Determine the [x, y] coordinate at the center of the cell enclosing the given text.  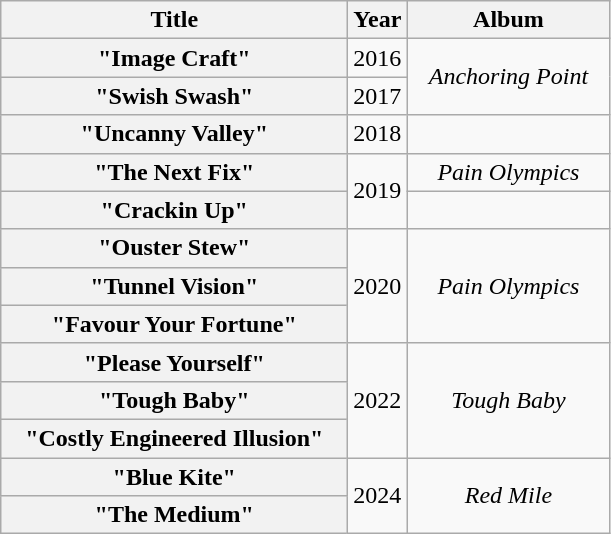
"The Medium" [174, 515]
Album [508, 20]
2016 [378, 58]
"Tough Baby" [174, 400]
"Favour Your Fortune" [174, 324]
Anchoring Point [508, 77]
Title [174, 20]
2022 [378, 400]
2024 [378, 496]
"The Next Fix" [174, 172]
2020 [378, 286]
"Costly Engineered Illusion" [174, 438]
2018 [378, 134]
"Crackin Up" [174, 210]
"Blue Kite" [174, 477]
"Image Craft" [174, 58]
"Tunnel Vision" [174, 286]
"Uncanny Valley" [174, 134]
"Ouster Stew" [174, 248]
"Swish Swash" [174, 96]
"Please Yourself" [174, 362]
2019 [378, 191]
Year [378, 20]
2017 [378, 96]
Red Mile [508, 496]
Tough Baby [508, 400]
